Provide the [X, Y] coordinate of the cell's center where the given text is located.  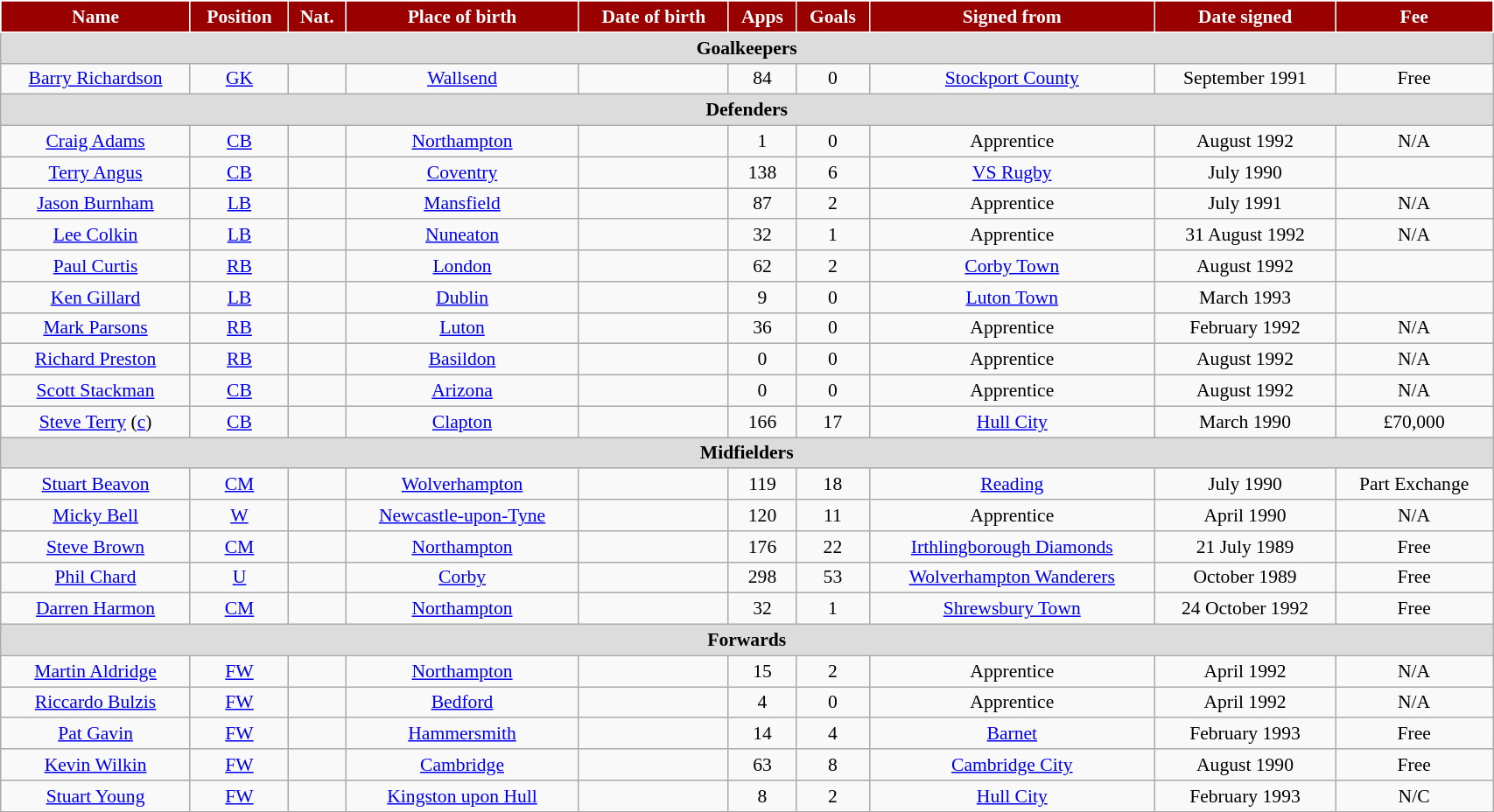
Corby Town [1012, 266]
6 [833, 172]
Goalkeepers [747, 48]
Phil Chard [96, 577]
31 August 1992 [1245, 235]
84 [761, 79]
Basildon [462, 360]
July 1991 [1245, 204]
Micky Bell [96, 515]
Stockport County [1012, 79]
Hammersmith [462, 734]
Goals [833, 17]
Stuart Young [96, 796]
March 1990 [1245, 422]
Nat. [317, 17]
Signed from [1012, 17]
Mark Parsons [96, 328]
Forwards [747, 640]
9 [761, 297]
87 [761, 204]
Barry Richardson [96, 79]
17 [833, 422]
298 [761, 577]
London [462, 266]
Date of birth [653, 17]
Midfielders [747, 453]
VS Rugby [1012, 172]
Nuneaton [462, 235]
Irthlingborough Diamonds [1012, 547]
Riccardo Bulzis [96, 703]
Wolverhampton Wanderers [1012, 577]
Luton [462, 328]
Pat Gavin [96, 734]
Lee Colkin [96, 235]
Luton Town [1012, 297]
62 [761, 266]
GK [239, 79]
14 [761, 734]
Wolverhampton [462, 485]
Kingston upon Hull [462, 796]
Kevin Wilkin [96, 765]
Position [239, 17]
Steve Brown [96, 547]
Darren Harmon [96, 609]
Mansfield [462, 204]
Dublin [462, 297]
Shrewsbury Town [1012, 609]
Coventry [462, 172]
N/C [1414, 796]
Reading [1012, 485]
Corby [462, 577]
63 [761, 765]
Craig Adams [96, 142]
April 1990 [1245, 515]
24 October 1992 [1245, 609]
Clapton [462, 422]
138 [761, 172]
Terry Angus [96, 172]
Newcastle-upon-Tyne [462, 515]
119 [761, 485]
August 1990 [1245, 765]
18 [833, 485]
22 [833, 547]
October 1989 [1245, 577]
Martin Aldridge [96, 671]
Fee [1414, 17]
£70,000 [1414, 422]
Cambridge City [1012, 765]
Ken Gillard [96, 297]
Stuart Beavon [96, 485]
Name [96, 17]
120 [761, 515]
W [239, 515]
53 [833, 577]
15 [761, 671]
Cambridge [462, 765]
176 [761, 547]
Jason Burnham [96, 204]
Richard Preston [96, 360]
Wallsend [462, 79]
Defenders [747, 110]
September 1991 [1245, 79]
February 1992 [1245, 328]
Date signed [1245, 17]
Part Exchange [1414, 485]
11 [833, 515]
Place of birth [462, 17]
Paul Curtis [96, 266]
Apps [761, 17]
Barnet [1012, 734]
March 1993 [1245, 297]
21 July 1989 [1245, 547]
U [239, 577]
Arizona [462, 391]
Bedford [462, 703]
Scott Stackman [96, 391]
166 [761, 422]
Steve Terry (c) [96, 422]
36 [761, 328]
